Extract the (X, Y) coordinate from the center of the cell holding the provided text.  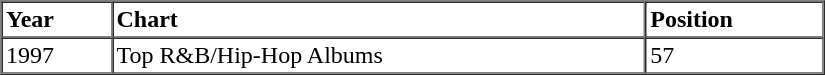
1997 (57, 56)
Year (57, 20)
57 (735, 56)
Chart (379, 20)
Position (735, 20)
Top R&B/Hip-Hop Albums (379, 56)
